From the cell containing the given text, extract its center point as [x, y] coordinate. 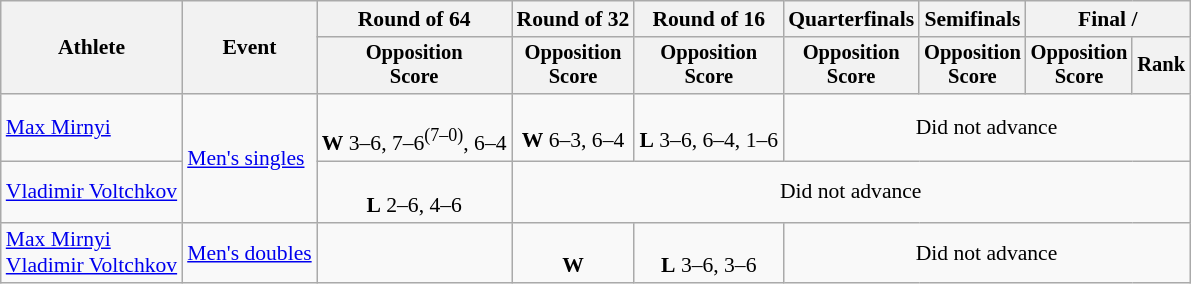
Men's doubles [250, 252]
Round of 32 [574, 19]
Quarterfinals [851, 19]
L 3–6, 3–6 [708, 252]
Vladimir Voltchkov [92, 192]
L 3–6, 6–4, 1–6 [708, 128]
Max Mirnyi [92, 128]
Semifinals [972, 19]
Athlete [92, 48]
W 3–6, 7–6(7–0), 6–4 [414, 128]
W [574, 252]
Event [250, 48]
Round of 64 [414, 19]
Men's singles [250, 158]
Final / [1108, 19]
L 2–6, 4–6 [414, 192]
Rank [1161, 66]
W 6–3, 6–4 [574, 128]
Max MirnyiVladimir Voltchkov [92, 252]
Round of 16 [708, 19]
